Scan for the cell matching the given text and deliver its (X, Y) coordinate at center. 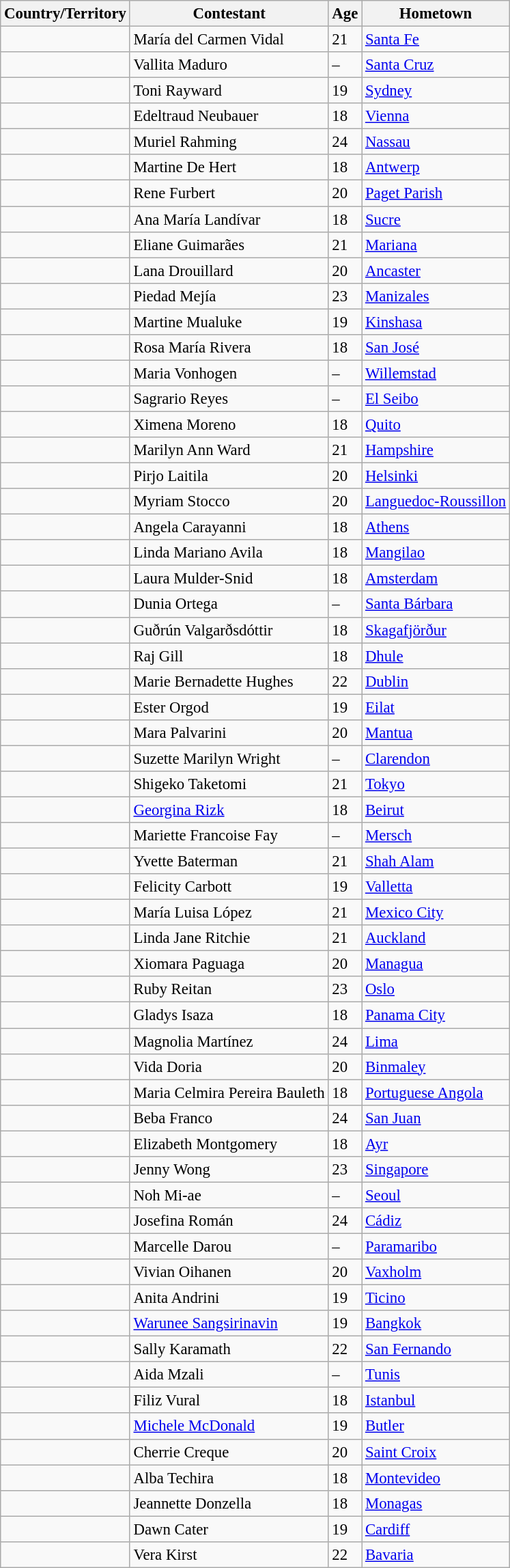
Mangilao (436, 553)
Suzette Marilyn Wright (229, 758)
Lima (436, 1041)
Pirjo Laitila (229, 476)
Languedoc-Roussillon (436, 501)
Angela Carayanni (229, 527)
Vaxholm (436, 1272)
Linda Jane Ritchie (229, 938)
Portuguese Angola (436, 1092)
Ayr (436, 1144)
Seoul (436, 1195)
María del Carmen Vidal (229, 40)
Istanbul (436, 1401)
Age (345, 14)
Martine Mualuke (229, 322)
Toni Rayward (229, 91)
Marcelle Darou (229, 1246)
Paget Parish (436, 193)
Panama City (436, 1015)
Nassau (436, 142)
Maria Vonhogen (229, 373)
Filiz Vural (229, 1401)
Mexico City (436, 913)
Vallita Maduro (229, 65)
Shah Alam (436, 862)
Country/Territory (66, 14)
Maria Celmira Pereira Bauleth (229, 1092)
Guðrún Valgarðsdóttir (229, 630)
Tunis (436, 1375)
Myriam Stocco (229, 501)
Dunia Ortega (229, 605)
Mara Palvarini (229, 733)
Laura Mulder-Snid (229, 579)
Willemstad (436, 373)
Rene Furbert (229, 193)
Marilyn Ann Ward (229, 450)
El Seibo (436, 399)
Dhule (436, 656)
Magnolia Martínez (229, 1041)
Montevideo (436, 1478)
Antwerp (436, 167)
San Juan (436, 1118)
Sally Karamath (229, 1349)
Contestant (229, 14)
Ancaster (436, 271)
Clarendon (436, 758)
Marie Bernadette Hughes (229, 681)
Sydney (436, 91)
Vivian Oihanen (229, 1272)
Vida Doria (229, 1067)
Ruby Reitan (229, 990)
Yvette Baterman (229, 862)
Aida Mzali (229, 1375)
Sucre (436, 219)
Jenny Wong (229, 1170)
Michele McDonald (229, 1427)
Saint Croix (436, 1452)
Warunee Sangsirinavin (229, 1323)
Rosa María Rivera (229, 348)
Bangkok (436, 1323)
Paramaribo (436, 1246)
Beirut (436, 810)
Ana María Landívar (229, 219)
Mariette Francoise Fay (229, 836)
San José (436, 348)
María Luisa López (229, 913)
Singapore (436, 1170)
Muriel Rahming (229, 142)
Cherrie Creque (229, 1452)
Gladys Isaza (229, 1015)
Binmaley (436, 1067)
Hometown (436, 14)
Butler (436, 1427)
Lana Drouillard (229, 271)
Cardiff (436, 1529)
Monagas (436, 1503)
Eilat (436, 707)
Mantua (436, 733)
Santa Fe (436, 40)
Dawn Cater (229, 1529)
Elizabeth Montgomery (229, 1144)
Amsterdam (436, 579)
Mariana (436, 245)
Managua (436, 964)
Quito (436, 424)
Santa Bárbara (436, 605)
Sagrario Reyes (229, 399)
Martine De Hert (229, 167)
Jeannette Donzella (229, 1503)
Dublin (436, 681)
Josefina Román (229, 1221)
Alba Techira (229, 1478)
Athens (436, 527)
Edeltraud Neubauer (229, 116)
Oslo (436, 990)
Skagafjörður (436, 630)
Vienna (436, 116)
Hampshire (436, 450)
Linda Mariano Avila (229, 553)
Georgina Rizk (229, 810)
Santa Cruz (436, 65)
Xiomara Paguaga (229, 964)
Valletta (436, 887)
Ticino (436, 1298)
Noh Mi-ae (229, 1195)
Beba Franco (229, 1118)
Kinshasa (436, 322)
Shigeko Taketomi (229, 784)
Felicity Carbott (229, 887)
Vera Kirst (229, 1555)
Auckland (436, 938)
Piedad Mejía (229, 296)
San Fernando (436, 1349)
Helsinki (436, 476)
Mersch (436, 836)
Cádiz (436, 1221)
Eliane Guimarães (229, 245)
Tokyo (436, 784)
Ester Orgod (229, 707)
Bavaria (436, 1555)
Ximena Moreno (229, 424)
Manizales (436, 296)
Anita Andrini (229, 1298)
Raj Gill (229, 656)
